Scan for the cell matching the given text and deliver its (x, y) coordinate at center. 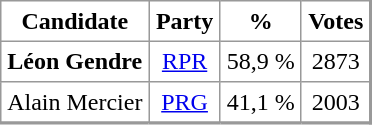
58,9 % (260, 61)
% (260, 21)
RPR (184, 61)
Party (184, 21)
PRG (184, 102)
2003 (336, 102)
Alain Mercier (74, 102)
Léon Gendre (74, 61)
41,1 % (260, 102)
Candidate (74, 21)
Votes (336, 21)
2873 (336, 61)
